Detect which cell encompasses the target text, then output its (x, y) center coordinate. 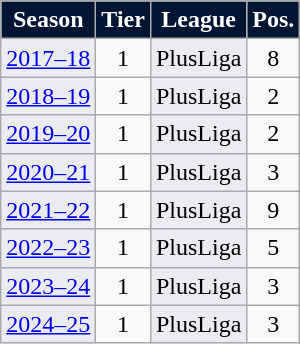
8 (274, 58)
League (198, 20)
Season (48, 20)
2018–19 (48, 96)
2021–22 (48, 210)
2023–24 (48, 286)
9 (274, 210)
2020–21 (48, 172)
Pos. (274, 20)
2017–18 (48, 58)
2022–23 (48, 248)
5 (274, 248)
Tier (124, 20)
2024–25 (48, 324)
2019–20 (48, 134)
